Identify which cell holds the provided text, then report its (X, Y) central coordinate. 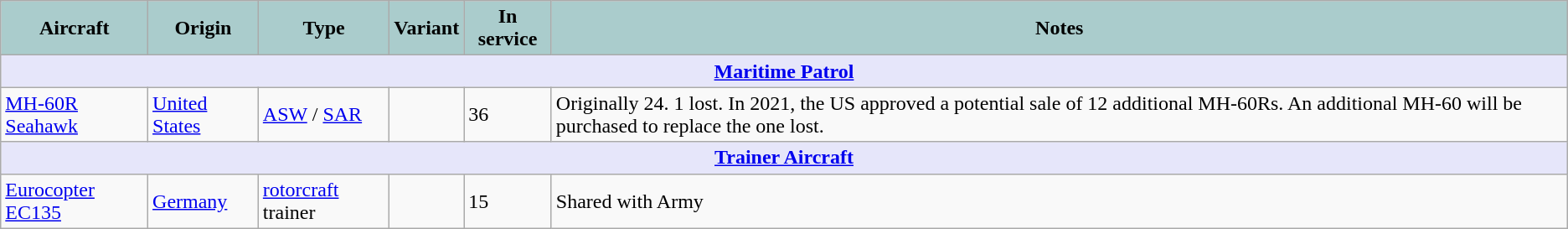
ASW / SAR (323, 114)
United States (204, 114)
Aircraft (75, 29)
15 (508, 201)
Variant (427, 29)
Eurocopter EC135 (75, 201)
Trainer Aircraft (784, 158)
36 (508, 114)
Maritime Patrol (784, 71)
rotorcraft trainer (323, 201)
In service (508, 29)
Shared with Army (1059, 201)
Notes (1059, 29)
Origin (204, 29)
Germany (204, 201)
MH-60R Seahawk (75, 114)
Type (323, 29)
